Detect which cell encompasses the target text, then output its (X, Y) center coordinate. 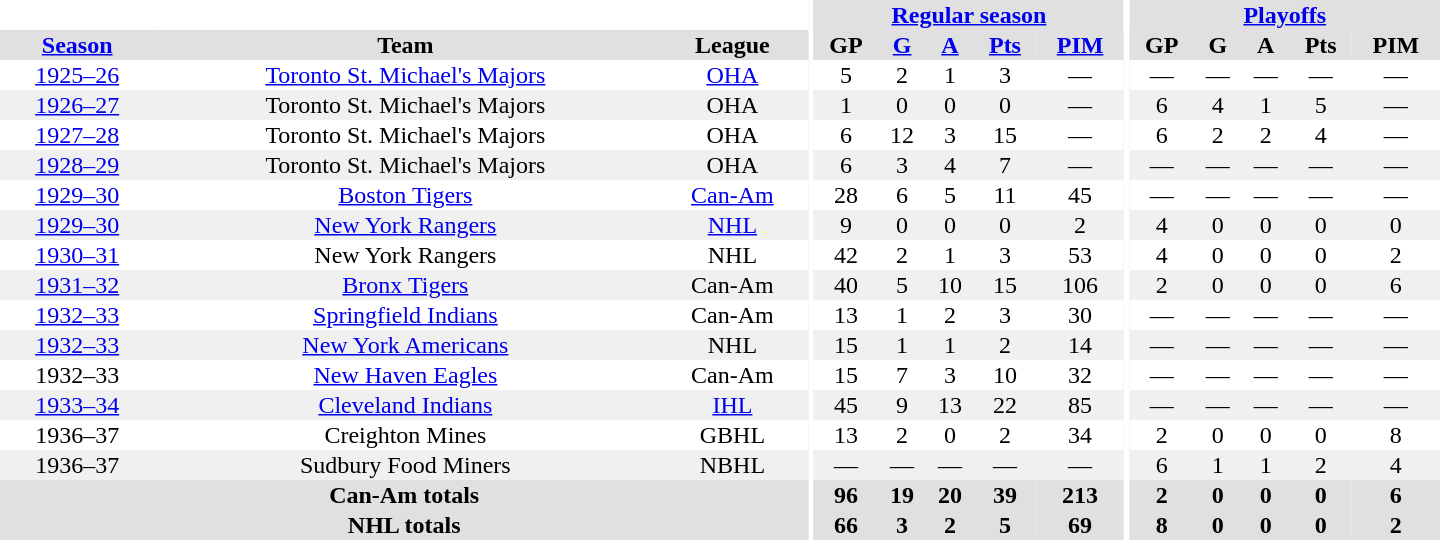
42 (846, 255)
League (732, 45)
28 (846, 195)
NHL totals (404, 525)
12 (902, 135)
1927–28 (77, 135)
Season (77, 45)
39 (1005, 495)
213 (1080, 495)
Can-Am totals (404, 495)
Team (405, 45)
Cleveland Indians (405, 405)
1933–34 (77, 405)
Boston Tigers (405, 195)
19 (902, 495)
1928–29 (77, 165)
30 (1080, 315)
Sudbury Food Miners (405, 465)
1926–27 (77, 105)
66 (846, 525)
20 (950, 495)
96 (846, 495)
IHL (732, 405)
11 (1005, 195)
Creighton Mines (405, 435)
53 (1080, 255)
1925–26 (77, 75)
14 (1080, 345)
32 (1080, 375)
1930–31 (77, 255)
Playoffs (1284, 15)
106 (1080, 285)
Regular season (969, 15)
New York Americans (405, 345)
Bronx Tigers (405, 285)
New Haven Eagles (405, 375)
1931–32 (77, 285)
Springfield Indians (405, 315)
22 (1005, 405)
69 (1080, 525)
34 (1080, 435)
NBHL (732, 465)
GBHL (732, 435)
40 (846, 285)
85 (1080, 405)
